Locate the cell with the specified text and output its [X, Y] center coordinate. 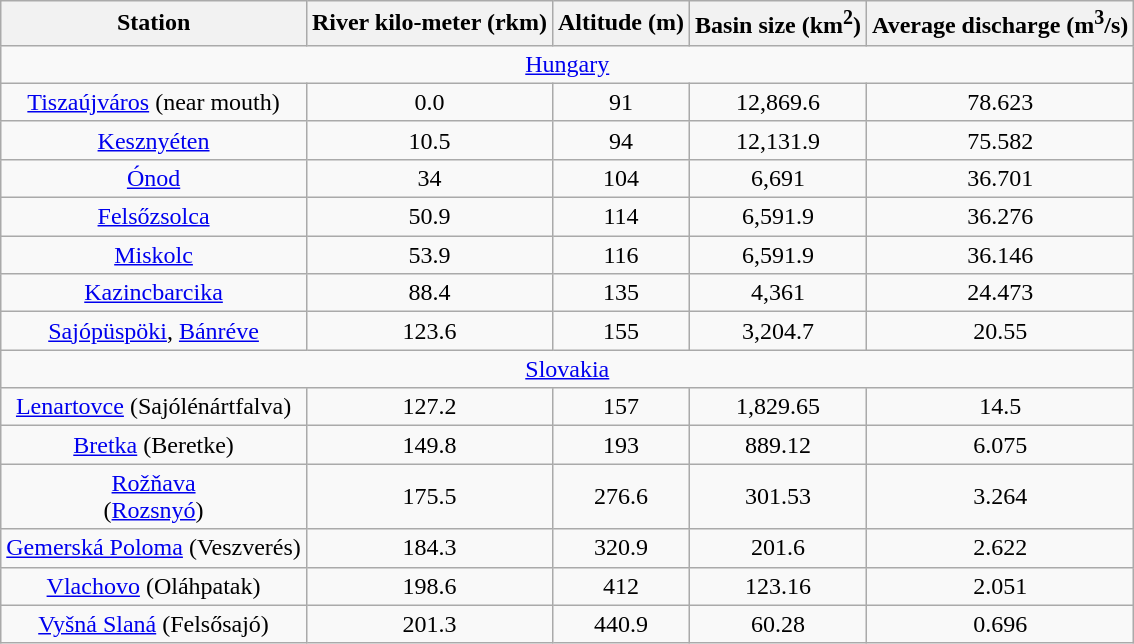
24.473 [1000, 293]
0.0 [429, 102]
34 [429, 178]
94 [620, 140]
104 [620, 178]
123.6 [429, 331]
155 [620, 331]
175.5 [429, 496]
12,869.6 [778, 102]
Bretka (Beretke) [154, 445]
116 [620, 255]
Ónod [154, 178]
127.2 [429, 407]
889.12 [778, 445]
Kesznyéten [154, 140]
Kazincbarcika [154, 293]
201.3 [429, 624]
36.276 [1000, 217]
River kilo-meter (rkm) [429, 24]
Vyšná Slaná (Felsősajó) [154, 624]
0.696 [1000, 624]
Station [154, 24]
193 [620, 445]
301.53 [778, 496]
Vlachovo (Oláhpatak) [154, 586]
60.28 [778, 624]
Miskolc [154, 255]
Rožňava(Rozsnyó) [154, 496]
91 [620, 102]
12,131.9 [778, 140]
2.622 [1000, 548]
412 [620, 586]
53.9 [429, 255]
Gemerská Poloma (Veszverés) [154, 548]
Tiszaújváros (near mouth) [154, 102]
Hungary [568, 64]
1,829.65 [778, 407]
78.623 [1000, 102]
88.4 [429, 293]
10.5 [429, 140]
75.582 [1000, 140]
Basin size (km2) [778, 24]
6,691 [778, 178]
114 [620, 217]
36.146 [1000, 255]
Felsőzsolca [154, 217]
Slovakia [568, 369]
4,361 [778, 293]
157 [620, 407]
3.264 [1000, 496]
276.6 [620, 496]
36.701 [1000, 178]
2.051 [1000, 586]
184.3 [429, 548]
320.9 [620, 548]
50.9 [429, 217]
149.8 [429, 445]
Sajópüspöki, Bánréve [154, 331]
198.6 [429, 586]
Altitude (m) [620, 24]
6.075 [1000, 445]
Average discharge (m3/s) [1000, 24]
440.9 [620, 624]
201.6 [778, 548]
135 [620, 293]
14.5 [1000, 407]
Lenartovce (Sajólénártfalva) [154, 407]
3,204.7 [778, 331]
20.55 [1000, 331]
123.16 [778, 586]
